Extract the [X, Y] coordinate from the center of the cell holding the provided text.  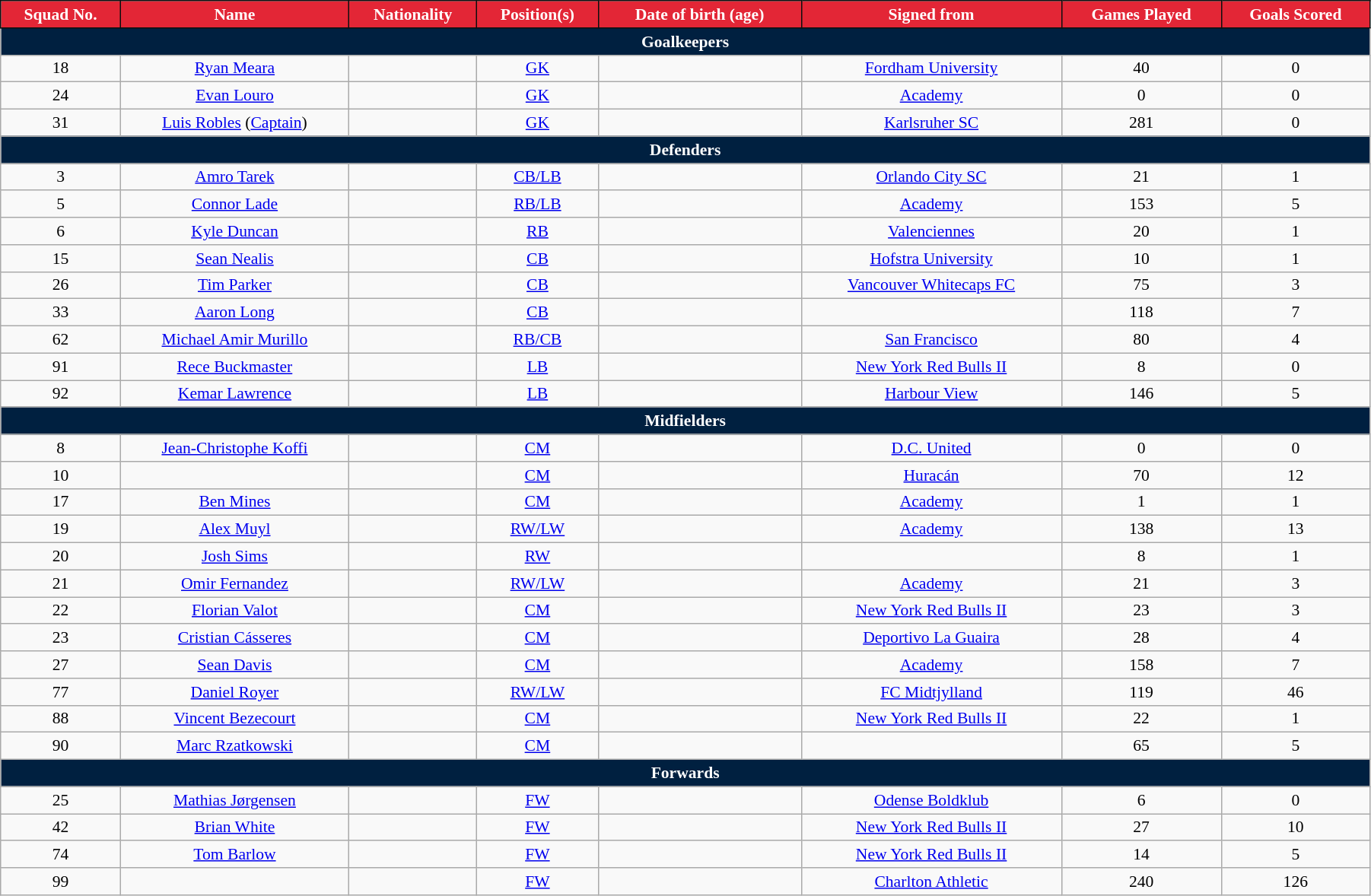
Tim Parker [234, 285]
138 [1141, 529]
Harbour View [931, 394]
Alex Muyl [234, 529]
Daniel Royer [234, 692]
Kyle Duncan [234, 231]
25 [61, 800]
46 [1295, 692]
92 [61, 394]
Position(s) [537, 14]
Cristian Cásseres [234, 638]
19 [61, 529]
Nationality [413, 14]
33 [61, 313]
Brian White [234, 828]
Rece Buckmaster [234, 367]
Defenders [685, 150]
Midfielders [685, 421]
Ben Mines [234, 502]
42 [61, 828]
Signed from [931, 14]
99 [61, 882]
77 [61, 692]
RW [537, 557]
80 [1141, 340]
Squad No. [61, 14]
Fordham University [931, 68]
Aaron Long [234, 313]
Josh Sims [234, 557]
Luis Robles (Captain) [234, 123]
D.C. United [931, 448]
Games Played [1141, 14]
Charlton Athletic [931, 882]
Florian Valot [234, 611]
31 [61, 123]
12 [1295, 475]
Valenciennes [931, 231]
Orlando City SC [931, 177]
158 [1141, 665]
62 [61, 340]
24 [61, 96]
Tom Barlow [234, 855]
65 [1141, 746]
18 [61, 68]
17 [61, 502]
119 [1141, 692]
28 [1141, 638]
RB [537, 231]
14 [1141, 855]
Mathias Jørgensen [234, 800]
Goalkeepers [685, 42]
Deportivo La Guaira [931, 638]
Sean Nealis [234, 259]
Omir Fernandez [234, 583]
70 [1141, 475]
Kemar Lawrence [234, 394]
CB/LB [537, 177]
240 [1141, 882]
Vincent Bezecourt [234, 719]
Jean-Christophe Koffi [234, 448]
153 [1141, 205]
146 [1141, 394]
Date of birth (age) [700, 14]
Evan Louro [234, 96]
126 [1295, 882]
Michael Amir Murillo [234, 340]
Marc Rzatkowski [234, 746]
Vancouver Whitecaps FC [931, 285]
Huracán [931, 475]
RB/CB [537, 340]
91 [61, 367]
Hofstra University [931, 259]
Odense Boldklub [931, 800]
Name [234, 14]
281 [1141, 123]
88 [61, 719]
Goals Scored [1295, 14]
Karlsruher SC [931, 123]
118 [1141, 313]
74 [61, 855]
40 [1141, 68]
San Francisco [931, 340]
26 [61, 285]
90 [61, 746]
Forwards [685, 774]
75 [1141, 285]
RB/LB [537, 205]
FC Midtjylland [931, 692]
Connor Lade [234, 205]
15 [61, 259]
Ryan Meara [234, 68]
Sean Davis [234, 665]
13 [1295, 529]
Amro Tarek [234, 177]
